Pinpoint the cell where the given text exists, returning its [X, Y] midpoint coordinate. 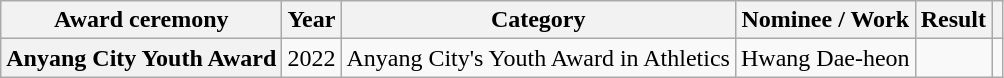
Category [538, 20]
Year [312, 20]
Nominee / Work [825, 20]
Anyang City Youth Award [142, 58]
2022 [312, 58]
Award ceremony [142, 20]
Hwang Dae-heon [825, 58]
Anyang City's Youth Award in Athletics [538, 58]
Result [953, 20]
